Provide the (x, y) coordinate of the cell's center where the given text is located.  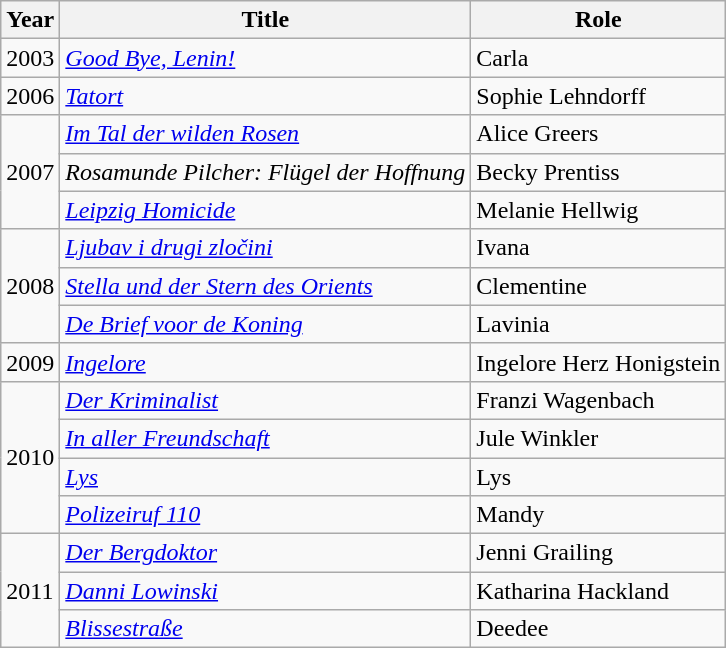
Ingelore (266, 362)
2003 (30, 58)
Year (30, 20)
Lavinia (598, 324)
2008 (30, 286)
Sophie Lehndorff (598, 96)
Melanie Hellwig (598, 210)
Leipzig Homicide (266, 210)
Clementine (598, 286)
Polizeiruf 110 (266, 515)
2010 (30, 457)
Deedee (598, 629)
Stella und der Stern des Orients (266, 286)
2007 (30, 172)
Tatort (266, 96)
Der Kriminalist (266, 400)
Jule Winkler (598, 438)
Franzi Wagenbach (598, 400)
2009 (30, 362)
Ivana (598, 248)
2006 (30, 96)
Mandy (598, 515)
In aller Freundschaft (266, 438)
Role (598, 20)
Im Tal der wilden Rosen (266, 134)
Becky Prentiss (598, 172)
Carla (598, 58)
2011 (30, 591)
Jenni Grailing (598, 553)
Katharina Hackland (598, 591)
Der Bergdoktor (266, 553)
Rosamunde Pilcher: Flügel der Hoffnung (266, 172)
Alice Greers (598, 134)
Danni Lowinski (266, 591)
Ingelore Herz Honigstein (598, 362)
Title (266, 20)
Good Bye, Lenin! (266, 58)
Ljubav i drugi zločini (266, 248)
De Brief voor de Koning (266, 324)
Blissestraße (266, 629)
